Detect which cell encompasses the target text, then output its [x, y] center coordinate. 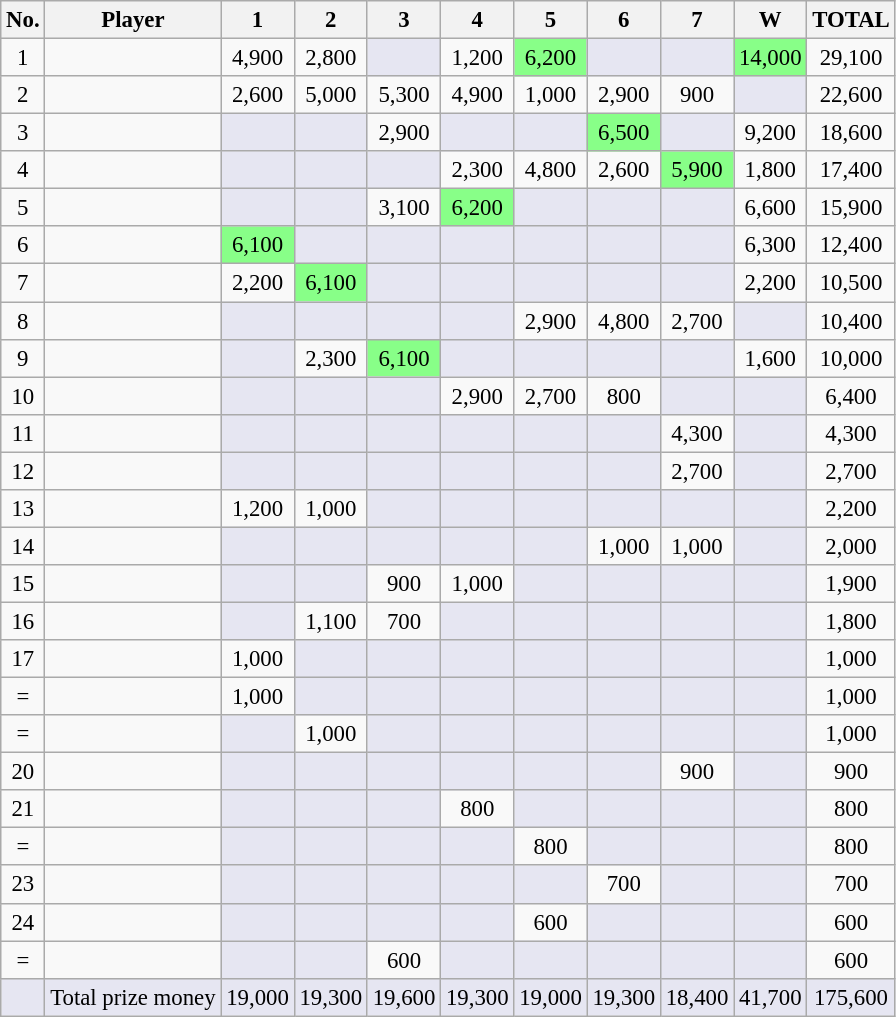
5,900 [696, 170]
12,400 [851, 245]
10,400 [851, 321]
Total prize money [133, 997]
9,200 [770, 133]
16 [23, 621]
12 [23, 471]
TOTAL [851, 20]
14 [23, 546]
175,600 [851, 997]
10,000 [851, 358]
17,400 [851, 170]
6,500 [624, 133]
9 [23, 358]
8 [23, 321]
6,400 [851, 396]
18,400 [696, 997]
10 [23, 396]
10,500 [851, 283]
13 [23, 509]
11 [23, 433]
5,000 [330, 95]
29,100 [851, 58]
2,000 [851, 546]
W [770, 20]
14,000 [770, 58]
6,300 [770, 245]
1,600 [770, 358]
2,800 [330, 58]
22,600 [851, 95]
1,100 [330, 621]
No. [23, 20]
20 [23, 772]
19,600 [404, 997]
23 [23, 885]
6,600 [770, 208]
15,900 [851, 208]
15 [23, 584]
17 [23, 659]
3,100 [404, 208]
24 [23, 922]
41,700 [770, 997]
1,900 [851, 584]
18,600 [851, 133]
21 [23, 809]
Player [133, 20]
5,300 [404, 95]
